Provide the [X, Y] coordinate of the cell's center where the given text is located.  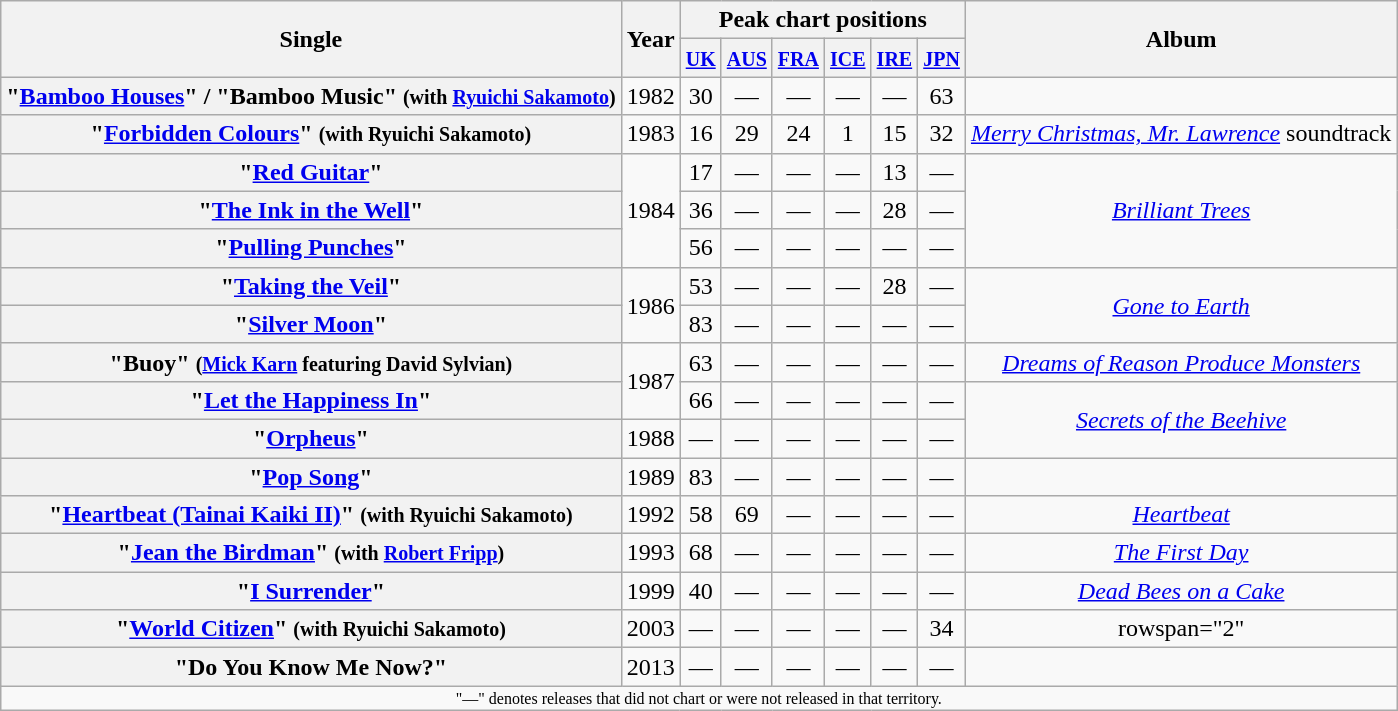
"Jean the Birdman" (with Robert Fripp) [311, 553]
2003 [650, 629]
"Do You Know Me Now?" [311, 667]
17 [700, 172]
Single [311, 39]
15 [894, 134]
Merry Christmas, Mr. Lawrence soundtrack [1180, 134]
56 [700, 248]
"Bamboo Houses" / "Bamboo Music" (with Ryuichi Sakamoto) [311, 96]
1986 [650, 305]
32 [942, 134]
"Pulling Punches" [311, 248]
JPN [942, 58]
"Orpheus" [311, 438]
29 [746, 134]
1992 [650, 515]
68 [700, 553]
58 [700, 515]
Album [1180, 39]
"I Surrender" [311, 591]
1984 [650, 210]
"Red Guitar" [311, 172]
40 [700, 591]
AUS [746, 58]
34 [942, 629]
1993 [650, 553]
Dead Bees on a Cake [1180, 591]
"Pop Song" [311, 477]
"—" denotes releases that did not chart or were not released in that territory. [699, 698]
1987 [650, 381]
1982 [650, 96]
Heartbeat [1180, 515]
36 [700, 210]
"Forbidden Colours" (with Ryuichi Sakamoto) [311, 134]
66 [700, 400]
FRA [798, 58]
1999 [650, 591]
Gone to Earth [1180, 305]
Secrets of the Beehive [1180, 419]
rowspan="2" [1180, 629]
IRE [894, 58]
"Heartbeat (Tainai Kaiki II)" (with Ryuichi Sakamoto) [311, 515]
1988 [650, 438]
30 [700, 96]
The First Day [1180, 553]
2013 [650, 667]
1983 [650, 134]
Brilliant Trees [1180, 210]
"World Citizen" (with Ryuichi Sakamoto) [311, 629]
Peak chart positions [822, 20]
"The Ink in the Well" [311, 210]
69 [746, 515]
"Silver Moon" [311, 324]
53 [700, 286]
16 [700, 134]
"Taking the Veil" [311, 286]
ICE [848, 58]
1989 [650, 477]
13 [894, 172]
Dreams of Reason Produce Monsters [1180, 362]
Year [650, 39]
1 [848, 134]
"Buoy" (Mick Karn featuring David Sylvian) [311, 362]
24 [798, 134]
UK [700, 58]
"Let the Happiness In" [311, 400]
